For the text-containing cell, return its midpoint in [x, y] coordinate format. 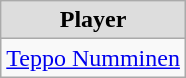
Player [94, 20]
Teppo Numminen [94, 58]
